Detect which cell encompasses the target text, then output its [x, y] center coordinate. 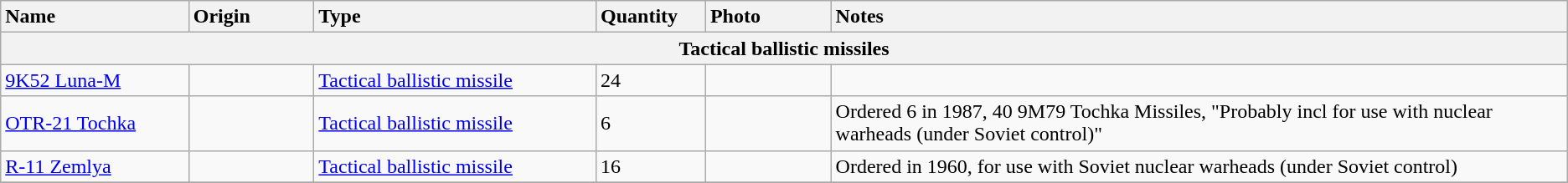
6 [650, 124]
Ordered in 1960, for use with Soviet nuclear warheads (under Soviet control) [1199, 166]
Photo [768, 17]
16 [650, 166]
Quantity [650, 17]
Ordered 6 in 1987, 40 9M79 Tochka Missiles, "Probably incl for use with nuclear warheads (under Soviet control)" [1199, 124]
Type [456, 17]
9K52 Luna-M [95, 80]
Tactical ballistic missiles [784, 48]
Origin [251, 17]
Notes [1199, 17]
OTR-21 Tochka [95, 124]
24 [650, 80]
Name [95, 17]
R-11 Zemlya [95, 166]
